Locate the cell with the specified text and output its [x, y] center coordinate. 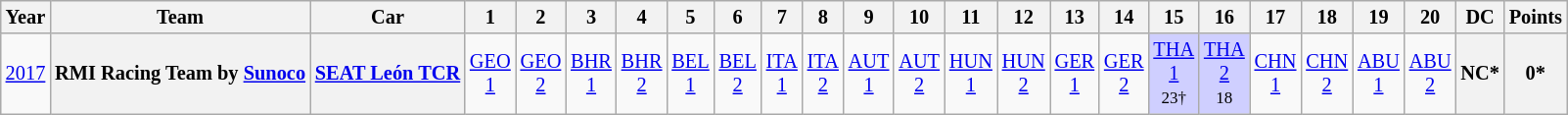
GER1 [1075, 74]
GEO2 [541, 74]
DC [1480, 17]
ITA2 [823, 74]
AUT2 [919, 74]
20 [1431, 17]
2 [541, 17]
BHR1 [591, 74]
15 [1174, 17]
THA218 [1224, 74]
14 [1124, 17]
1 [490, 17]
BEL2 [738, 74]
GEO1 [490, 74]
Car [388, 17]
Team [180, 17]
10 [919, 17]
16 [1224, 17]
CHN2 [1327, 74]
AUT1 [869, 74]
0* [1536, 74]
7 [782, 17]
3 [591, 17]
HUN1 [971, 74]
11 [971, 17]
BHR2 [642, 74]
12 [1024, 17]
Year [25, 17]
17 [1276, 17]
CHN1 [1276, 74]
2017 [25, 74]
GER2 [1124, 74]
Points [1536, 17]
NC* [1480, 74]
BEL1 [690, 74]
8 [823, 17]
RMI Racing Team by Sunoco [180, 74]
THA123† [1174, 74]
6 [738, 17]
SEAT León TCR [388, 74]
9 [869, 17]
19 [1378, 17]
ABU1 [1378, 74]
ABU2 [1431, 74]
ITA1 [782, 74]
4 [642, 17]
18 [1327, 17]
HUN2 [1024, 74]
13 [1075, 17]
5 [690, 17]
